Identify which cell holds the provided text, then report its (x, y) central coordinate. 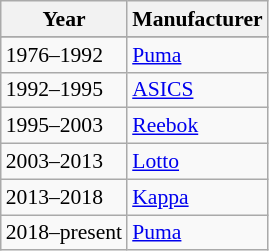
1976–1992 (64, 55)
Reebok (197, 126)
Year (64, 19)
2003–2013 (64, 162)
2013–2018 (64, 197)
1992–1995 (64, 90)
Kappa (197, 197)
2018–present (64, 233)
ASICS (197, 90)
Manufacturer (197, 19)
Lotto (197, 162)
1995–2003 (64, 126)
